For the text-containing cell, return its midpoint in (X, Y) coordinate format. 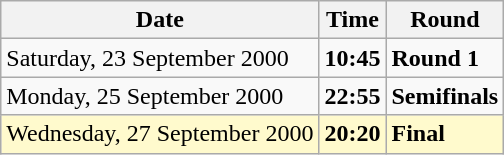
Final (445, 134)
10:45 (352, 58)
Semifinals (445, 96)
Round 1 (445, 58)
Round (445, 20)
20:20 (352, 134)
22:55 (352, 96)
Monday, 25 September 2000 (160, 96)
Wednesday, 27 September 2000 (160, 134)
Time (352, 20)
Date (160, 20)
Saturday, 23 September 2000 (160, 58)
